Capture the cell that displays the provided text and extract its (X, Y) central coordinate. 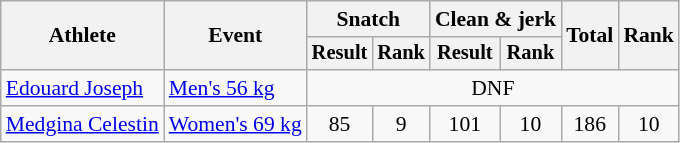
85 (340, 124)
101 (465, 124)
Men's 56 kg (236, 88)
Athlete (82, 36)
Event (236, 36)
Snatch (368, 19)
9 (401, 124)
Edouard Joseph (82, 88)
Clean & jerk (496, 19)
Medgina Celestin (82, 124)
DNF (493, 88)
Women's 69 kg (236, 124)
Total (590, 36)
186 (590, 124)
